Extract the (X, Y) coordinate from the center of the cell holding the provided text.  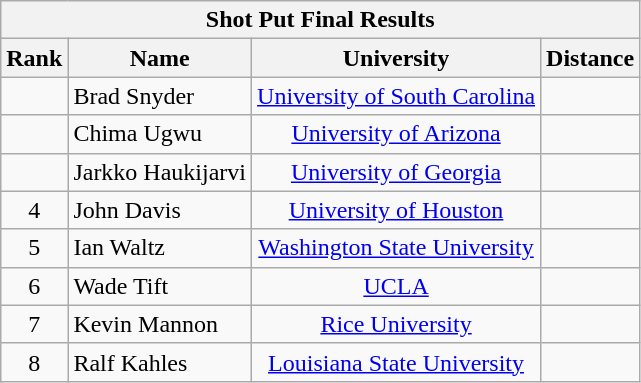
Name (160, 58)
Wade Tift (160, 286)
University of Georgia (396, 172)
Jarkko Haukijarvi (160, 172)
Ralf Kahles (160, 362)
8 (34, 362)
6 (34, 286)
John Davis (160, 210)
University of Arizona (396, 134)
University of South Carolina (396, 96)
7 (34, 324)
Rice University (396, 324)
University (396, 58)
Rank (34, 58)
4 (34, 210)
Ian Waltz (160, 248)
Washington State University (396, 248)
University of Houston (396, 210)
Brad Snyder (160, 96)
Chima Ugwu (160, 134)
Distance (590, 58)
UCLA (396, 286)
Kevin Mannon (160, 324)
Louisiana State University (396, 362)
Shot Put Final Results (320, 20)
5 (34, 248)
